Return the (X, Y) coordinate for the center point of the cell that contains the specified text.  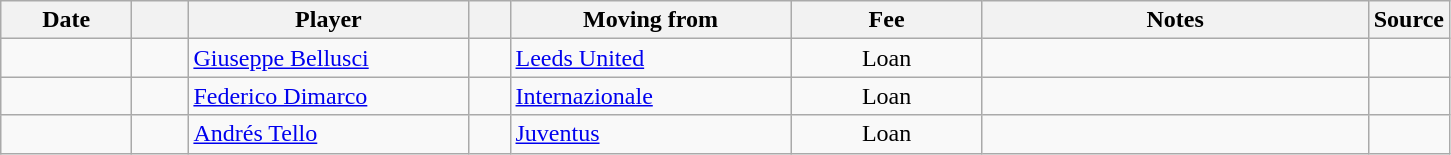
Leeds United (650, 58)
Player (328, 20)
Juventus (650, 134)
Andrés Tello (328, 134)
Fee (886, 20)
Moving from (650, 20)
Giuseppe Bellusci (328, 58)
Source (1408, 20)
Federico Dimarco (328, 96)
Notes (1175, 20)
Date (66, 20)
Internazionale (650, 96)
